Locate the cell with the specified text and output its [x, y] center coordinate. 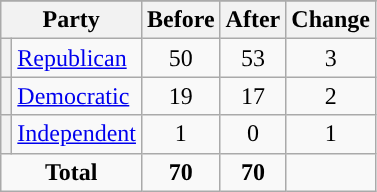
Before [180, 20]
50 [180, 58]
0 [253, 134]
Republican [77, 58]
19 [180, 96]
After [253, 20]
Change [331, 20]
Total [72, 172]
3 [331, 58]
17 [253, 96]
53 [253, 58]
Democratic [77, 96]
Party [72, 20]
2 [331, 96]
Independent [77, 134]
